Search for the cell housing the specified text and yield its (x, y) center coordinate. 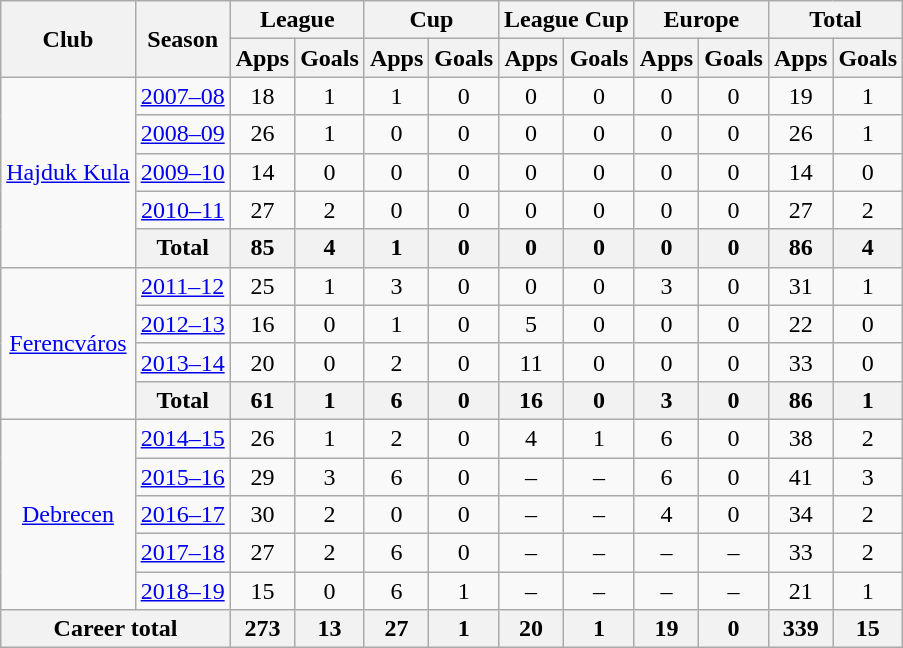
25 (262, 286)
2010–11 (182, 210)
Hajduk Kula (68, 172)
31 (800, 286)
11 (532, 362)
2014–15 (182, 438)
2013–14 (182, 362)
Season (182, 39)
League Cup (567, 20)
273 (262, 629)
61 (262, 400)
2007–08 (182, 96)
29 (262, 477)
13 (330, 629)
2015–16 (182, 477)
2012–13 (182, 324)
38 (800, 438)
2008–09 (182, 134)
21 (800, 591)
5 (532, 324)
2016–17 (182, 515)
41 (800, 477)
2011–12 (182, 286)
Career total (116, 629)
Debrecen (68, 514)
Cup (431, 20)
League (297, 20)
22 (800, 324)
2017–18 (182, 553)
18 (262, 96)
Club (68, 39)
Europe (701, 20)
34 (800, 515)
85 (262, 248)
339 (800, 629)
30 (262, 515)
2009–10 (182, 172)
Ferencváros (68, 343)
2018–19 (182, 591)
